Find where the given text appears and provide that cell's center as (x, y) coordinate. 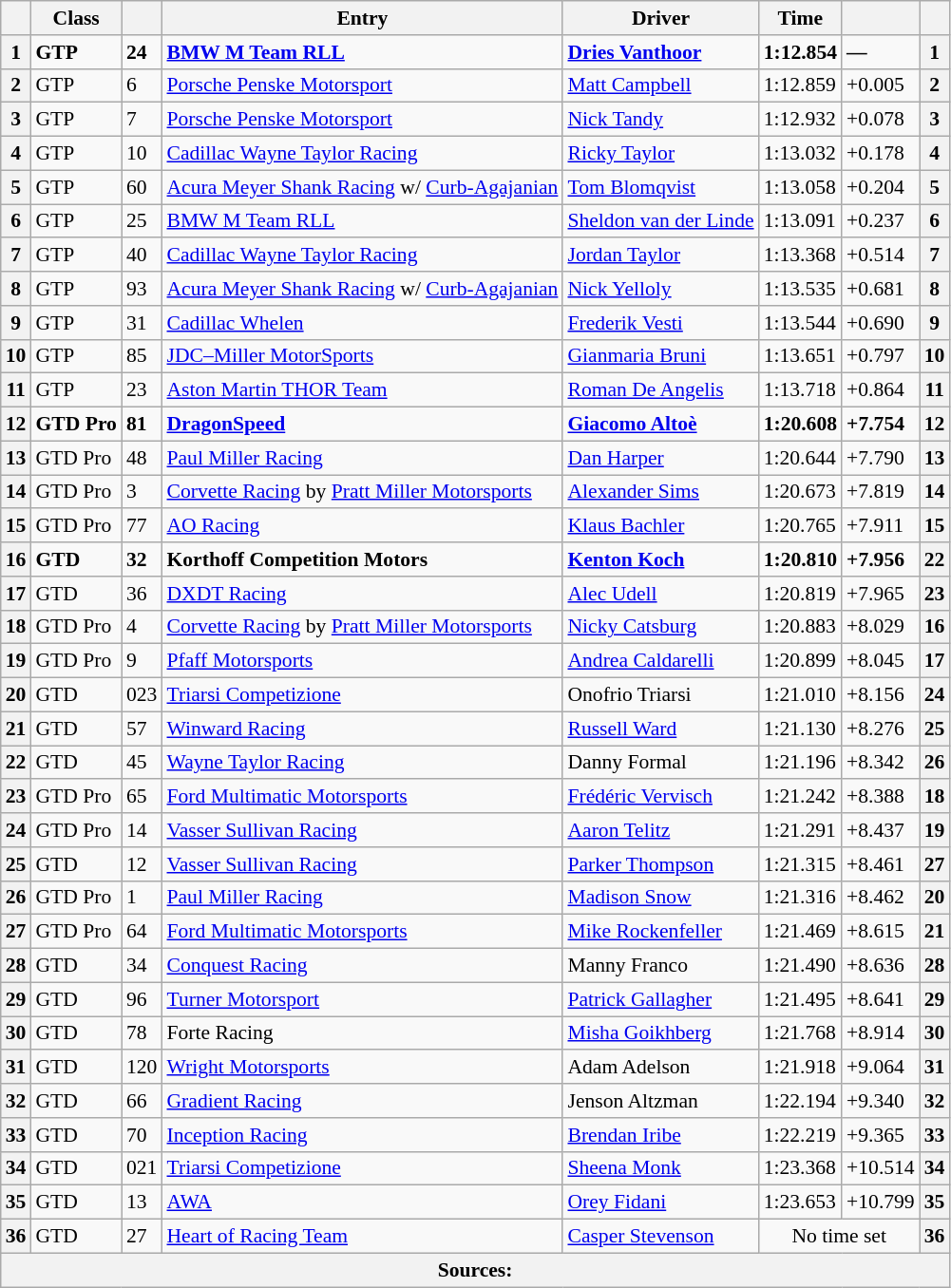
No time set (840, 1237)
1:13.091 (800, 221)
Nicky Catsburg (660, 627)
Giacomo Altoè (660, 425)
Nick Tandy (660, 120)
Madison Snow (660, 898)
Frederik Vesti (660, 323)
Parker Thompson (660, 864)
1:13.368 (800, 256)
Jenson Altzman (660, 1101)
70 (143, 1135)
+7.911 (881, 526)
+10.799 (881, 1203)
+7.965 (881, 594)
60 (143, 187)
+8.615 (881, 932)
1:20.644 (800, 458)
1:21.010 (800, 695)
Ricky Taylor (660, 154)
1:12.859 (800, 85)
1:13.544 (800, 323)
+9.365 (881, 1135)
+8.156 (881, 695)
+0.690 (881, 323)
+8.029 (881, 627)
Sheena Monk (660, 1168)
64 (143, 932)
— (881, 52)
1:21.316 (800, 898)
+0.681 (881, 289)
Entry (362, 18)
1:13.032 (800, 154)
65 (143, 797)
1:20.765 (800, 526)
81 (143, 425)
Korthoff Competition Motors (362, 559)
+0.797 (881, 356)
Kenton Koch (660, 559)
Sheldon van der Linde (660, 221)
AO Racing (362, 526)
1:13.718 (800, 390)
1:23.653 (800, 1203)
Aaron Telitz (660, 830)
Jordan Taylor (660, 256)
Manny Franco (660, 966)
+0.864 (881, 390)
Winward Racing (362, 729)
+9.064 (881, 1068)
Wayne Taylor Racing (362, 763)
Nick Yelloly (660, 289)
1:20.899 (800, 661)
1:13.535 (800, 289)
Dries Vanthoor (660, 52)
1:20.608 (800, 425)
1:13.651 (800, 356)
+8.045 (881, 661)
1:21.291 (800, 830)
1:21.918 (800, 1068)
+7.956 (881, 559)
Conquest Racing (362, 966)
Adam Adelson (660, 1068)
+7.790 (881, 458)
Frédéric Vervisch (660, 797)
Forte Racing (362, 1033)
1:22.194 (800, 1101)
AWA (362, 1203)
1:21.490 (800, 966)
45 (143, 763)
120 (143, 1068)
Sources: (475, 1270)
48 (143, 458)
+0.514 (881, 256)
Patrick Gallagher (660, 999)
Onofrio Triarsi (660, 695)
Aston Martin THOR Team (362, 390)
96 (143, 999)
Driver (660, 18)
1:12.854 (800, 52)
Brendan Iribe (660, 1135)
1:22.219 (800, 1135)
+8.641 (881, 999)
+0.005 (881, 85)
Mike Rockenfeller (660, 932)
1:20.883 (800, 627)
1:13.058 (800, 187)
+10.514 (881, 1168)
Heart of Racing Team (362, 1237)
Wright Motorsports (362, 1068)
Inception Racing (362, 1135)
1:21.315 (800, 864)
Roman De Angelis (660, 390)
Matt Campbell (660, 85)
Gianmaria Bruni (660, 356)
1:23.368 (800, 1168)
57 (143, 729)
1:21.242 (800, 797)
Tom Blomqvist (660, 187)
Cadillac Whelen (362, 323)
Turner Motorsport (362, 999)
77 (143, 526)
+7.754 (881, 425)
Andrea Caldarelli (660, 661)
+7.819 (881, 492)
+0.078 (881, 120)
1:21.196 (800, 763)
Russell Ward (660, 729)
+0.204 (881, 187)
1:21.495 (800, 999)
1:20.810 (800, 559)
+8.437 (881, 830)
+8.388 (881, 797)
Time (800, 18)
Klaus Bachler (660, 526)
93 (143, 289)
Gradient Racing (362, 1101)
JDC–Miller MotorSports (362, 356)
+9.340 (881, 1101)
DXDT Racing (362, 594)
DragonSpeed (362, 425)
1:20.673 (800, 492)
Orey Fidani (660, 1203)
Class (76, 18)
023 (143, 695)
+0.237 (881, 221)
1:21.768 (800, 1033)
Danny Formal (660, 763)
1:20.819 (800, 594)
Pfaff Motorsports (362, 661)
Alexander Sims (660, 492)
66 (143, 1101)
+8.276 (881, 729)
+0.178 (881, 154)
+8.636 (881, 966)
40 (143, 256)
1:12.932 (800, 120)
1:21.469 (800, 932)
Alec Udell (660, 594)
+8.461 (881, 864)
Dan Harper (660, 458)
+8.342 (881, 763)
+8.914 (881, 1033)
+8.462 (881, 898)
85 (143, 356)
1:21.130 (800, 729)
78 (143, 1033)
Casper Stevenson (660, 1237)
021 (143, 1168)
Misha Goikhberg (660, 1033)
